For the text-containing cell, return its midpoint in [x, y] coordinate format. 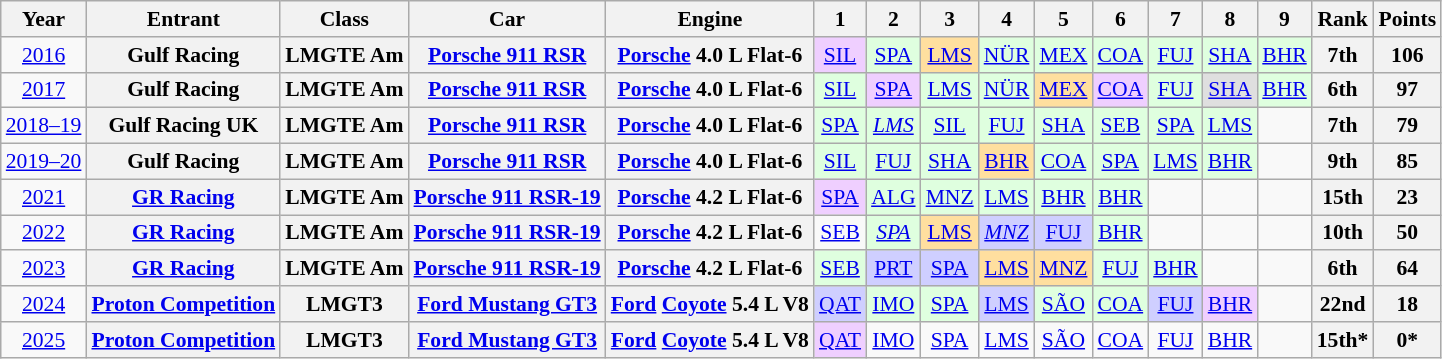
106 [1407, 55]
15th* [1343, 340]
2018–19 [44, 126]
9th [1343, 162]
Points [1407, 19]
50 [1407, 233]
2025 [44, 340]
15th [1343, 197]
2019–20 [44, 162]
6 [1120, 19]
2016 [44, 55]
PRT [893, 269]
18 [1407, 304]
79 [1407, 126]
97 [1407, 90]
Year [44, 19]
5 [1063, 19]
Class [344, 19]
85 [1407, 162]
0* [1407, 340]
ALG [893, 197]
2017 [44, 90]
10th [1343, 233]
Gulf Racing UK [183, 126]
4 [1007, 19]
2022 [44, 233]
3 [950, 19]
1 [840, 19]
7 [1176, 19]
23 [1407, 197]
64 [1407, 269]
8 [1230, 19]
Car [508, 19]
2023 [44, 269]
2021 [44, 197]
2024 [44, 304]
Engine [710, 19]
9 [1284, 19]
Entrant [183, 19]
22nd [1343, 304]
Rank [1343, 19]
2 [893, 19]
